Output the (x, y) coordinate of the center of the cell containing the given text.  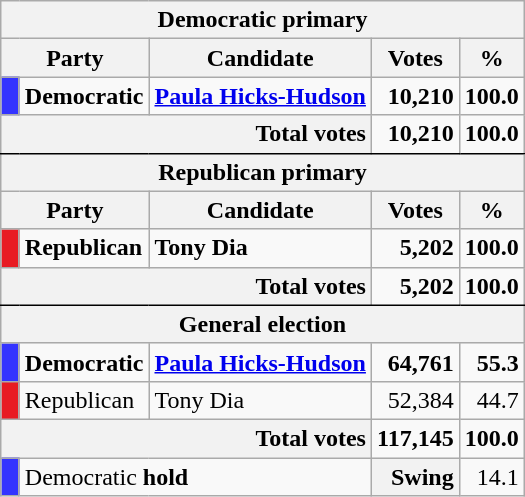
Democratic hold (195, 477)
117,145 (415, 438)
52,384 (415, 400)
64,761 (415, 362)
55.3 (492, 362)
44.7 (492, 400)
Swing (415, 477)
Republican primary (263, 172)
General election (263, 324)
Democratic primary (263, 20)
14.1 (492, 477)
